Capture the cell that displays the provided text and extract its (x, y) central coordinate. 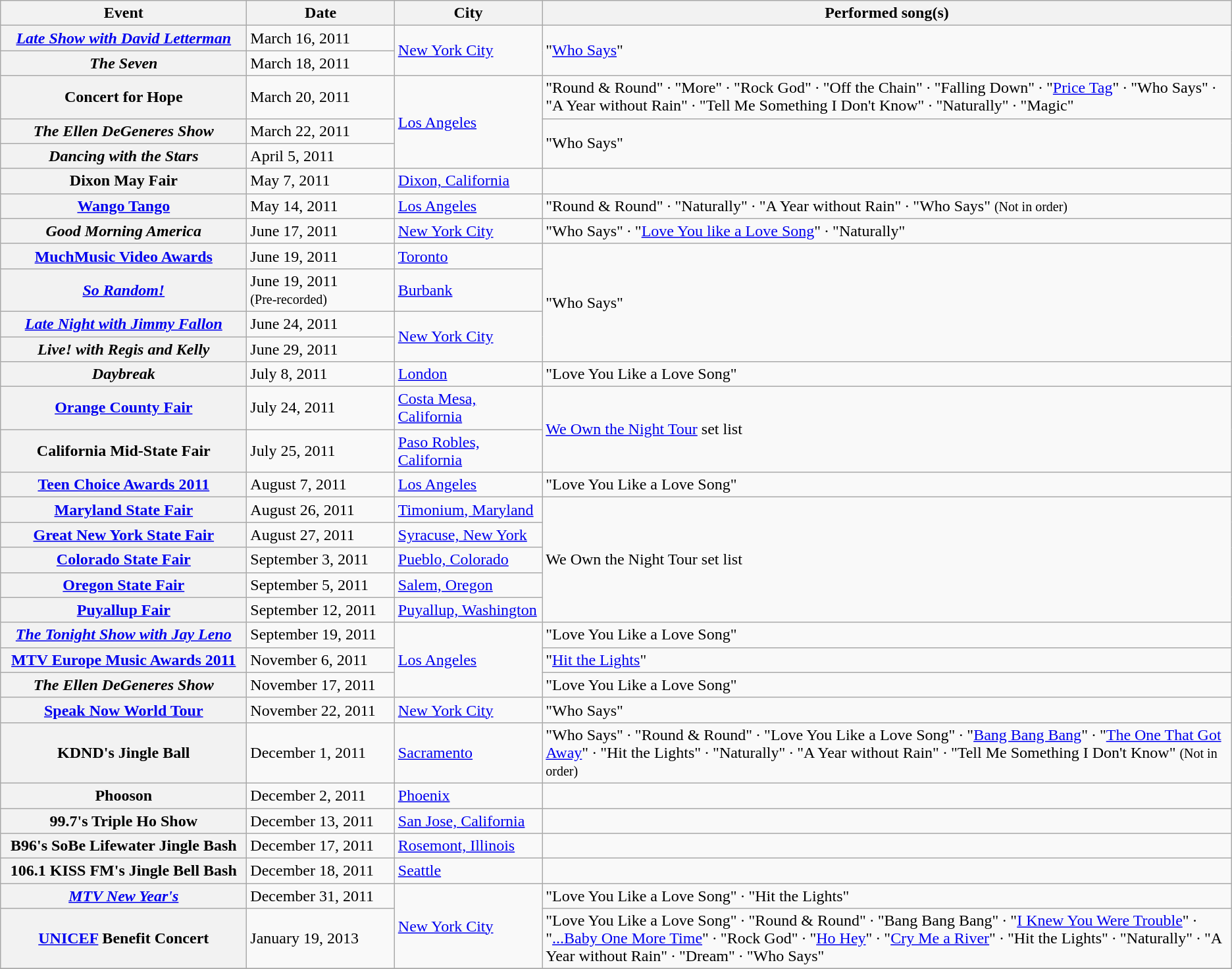
Toronto (468, 256)
MTV New Year's (124, 896)
March 22, 2011 (321, 131)
Daybreak (124, 374)
Phoenix (468, 795)
Phooson (124, 795)
Timonium, Maryland (468, 510)
September 12, 2011 (321, 610)
MTV Europe Music Awards 2011 (124, 660)
July 25, 2011 (321, 451)
California Mid-State Fair (124, 451)
Dancing with the Stars (124, 156)
Puyallup Fair (124, 610)
San Jose, California (468, 820)
Seattle (468, 871)
"Hit the Lights" (887, 660)
Late Show with David Letterman (124, 38)
April 5, 2011 (321, 156)
Live! with Regis and Kelly (124, 349)
So Random! (124, 289)
Late Night with Jimmy Fallon (124, 324)
Dixon, California (468, 181)
London (468, 374)
June 17, 2011 (321, 231)
Burbank (468, 289)
September 3, 2011 (321, 560)
August 26, 2011 (321, 510)
Performed song(s) (887, 13)
99.7's Triple Ho Show (124, 820)
Event (124, 13)
B96's SoBe Lifewater Jingle Bash (124, 846)
Date (321, 13)
Rosemont, Illinois (468, 846)
July 8, 2011 (321, 374)
June 24, 2011 (321, 324)
August 7, 2011 (321, 485)
August 27, 2011 (321, 535)
March 20, 2011 (321, 97)
May 14, 2011 (321, 206)
September 19, 2011 (321, 635)
"Who Says" · "Love You like a Love Song" · "Naturally" (887, 231)
MuchMusic Video Awards (124, 256)
Paso Robles, California (468, 451)
March 16, 2011 (321, 38)
Speak Now World Tour (124, 710)
KDND's Jingle Ball (124, 753)
Oregon State Fair (124, 585)
December 31, 2011 (321, 896)
Great New York State Fair (124, 535)
September 5, 2011 (321, 585)
The Tonight Show with Jay Leno (124, 635)
June 19, 2011 (Pre-recorded) (321, 289)
Dixon May Fair (124, 181)
November 6, 2011 (321, 660)
Puyallup, Washington (468, 610)
"Love You Like a Love Song" · "Hit the Lights" (887, 896)
The Seven (124, 63)
June 19, 2011 (321, 256)
Maryland State Fair (124, 510)
January 19, 2013 (321, 939)
November 17, 2011 (321, 685)
December 1, 2011 (321, 753)
December 18, 2011 (321, 871)
Concert for Hope (124, 97)
November 22, 2011 (321, 710)
106.1 KISS FM's Jingle Bell Bash (124, 871)
June 29, 2011 (321, 349)
City (468, 13)
Wango Tango (124, 206)
Costa Mesa, California (468, 408)
March 18, 2011 (321, 63)
UNICEF Benefit Concert (124, 939)
December 13, 2011 (321, 820)
December 2, 2011 (321, 795)
Sacramento (468, 753)
Syracuse, New York (468, 535)
May 7, 2011 (321, 181)
Teen Choice Awards 2011 (124, 485)
"Round & Round" · "Naturally" · "A Year without Rain" · "Who Says" (Not in order) (887, 206)
Colorado State Fair (124, 560)
December 17, 2011 (321, 846)
Good Morning America (124, 231)
Salem, Oregon (468, 585)
Orange County Fair (124, 408)
Pueblo, Colorado (468, 560)
July 24, 2011 (321, 408)
